For the text-containing cell, return its midpoint in (x, y) coordinate format. 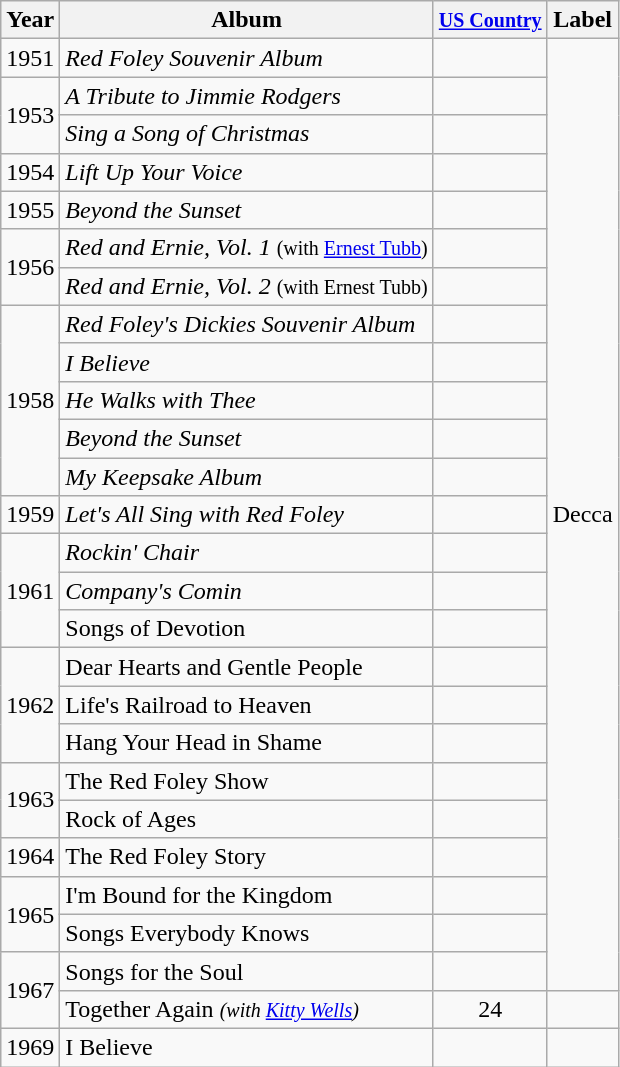
1951 (30, 58)
A Tribute to Jimmie Rodgers (246, 96)
Life's Railroad to Heaven (246, 705)
Together Again (with Kitty Wells) (246, 1009)
Label (582, 20)
US Country (490, 20)
Sing a Song of Christmas (246, 134)
Hang Your Head in Shame (246, 743)
1959 (30, 515)
Red Foley Souvenir Album (246, 58)
Red and Ernie, Vol. 2 (with Ernest Tubb) (246, 286)
Decca (582, 515)
My Keepsake Album (246, 477)
1954 (30, 172)
The Red Foley Show (246, 781)
1963 (30, 800)
1958 (30, 400)
1967 (30, 990)
1964 (30, 857)
Let's All Sing with Red Foley (246, 515)
Songs of Devotion (246, 629)
Red Foley's Dickies Souvenir Album (246, 324)
Rockin' Chair (246, 553)
Songs for the Soul (246, 971)
Rock of Ages (246, 819)
1953 (30, 115)
1956 (30, 267)
Album (246, 20)
Year (30, 20)
Songs Everybody Knows (246, 933)
1962 (30, 705)
1965 (30, 914)
1961 (30, 591)
Red and Ernie, Vol. 1 (with Ernest Tubb) (246, 248)
24 (490, 1009)
1969 (30, 1047)
Dear Hearts and Gentle People (246, 667)
1955 (30, 210)
Company's Comin (246, 591)
He Walks with Thee (246, 400)
Lift Up Your Voice (246, 172)
I'm Bound for the Kingdom (246, 895)
The Red Foley Story (246, 857)
